Search for the cell housing the specified text and yield its [X, Y] center coordinate. 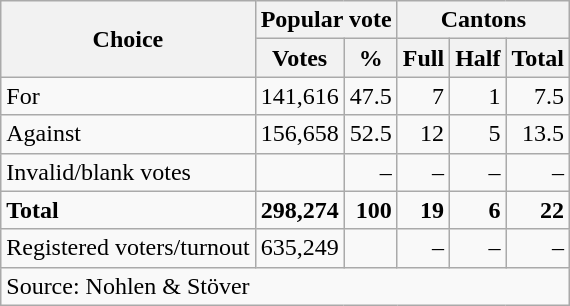
6 [478, 210]
Registered voters/turnout [128, 248]
Popular vote [326, 20]
635,249 [300, 248]
5 [478, 134]
Cantons [483, 20]
For [128, 96]
12 [423, 134]
7 [423, 96]
Full [423, 58]
22 [538, 210]
Votes [300, 58]
Against [128, 134]
Invalid/blank votes [128, 172]
47.5 [370, 96]
1 [478, 96]
52.5 [370, 134]
298,274 [300, 210]
141,616 [300, 96]
156,658 [300, 134]
% [370, 58]
19 [423, 210]
13.5 [538, 134]
Choice [128, 39]
100 [370, 210]
7.5 [538, 96]
Source: Nohlen & Stöver [286, 286]
Half [478, 58]
